Detect which cell encompasses the target text, then output its (x, y) center coordinate. 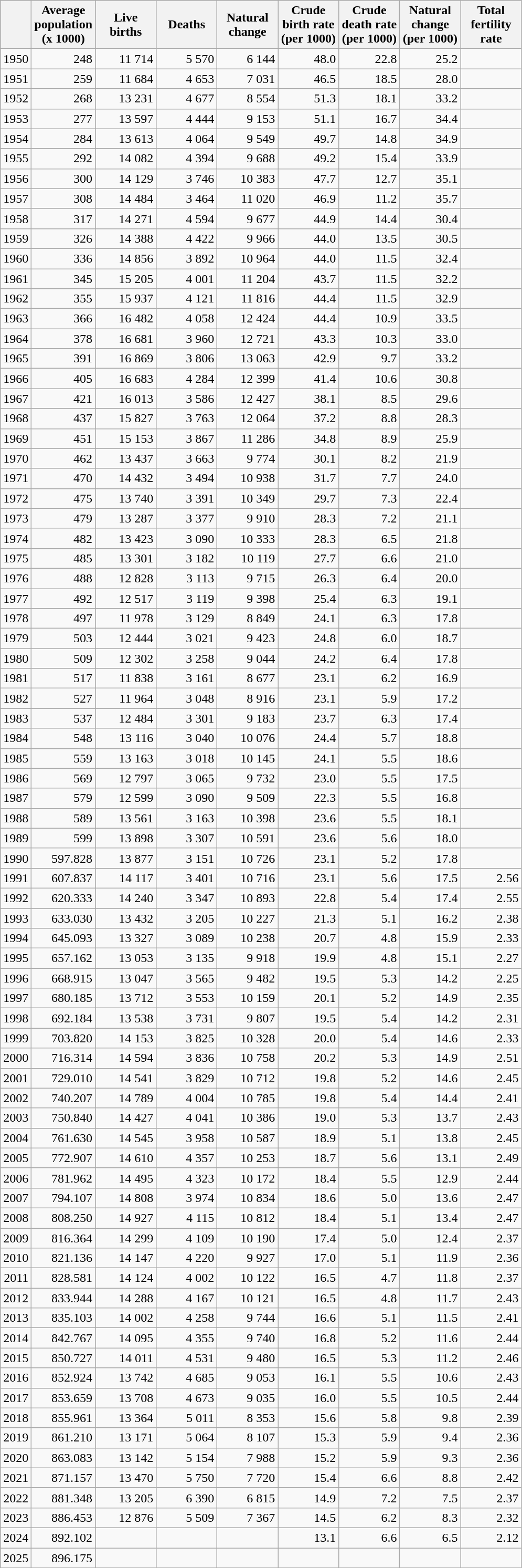
12 444 (126, 639)
597.828 (63, 858)
21.1 (430, 518)
14 927 (126, 1218)
3 892 (187, 258)
2.46 (491, 1358)
13 613 (126, 139)
12 484 (126, 718)
599 (63, 838)
268 (63, 99)
1968 (16, 419)
10 893 (248, 898)
2001 (16, 1078)
12 721 (248, 339)
7.3 (369, 498)
Average population (x 1000) (63, 25)
13.7 (430, 1118)
300 (63, 179)
14 288 (126, 1298)
1971 (16, 478)
32.9 (430, 299)
1960 (16, 258)
13 205 (126, 1498)
4 323 (187, 1178)
4 594 (187, 218)
13 287 (126, 518)
1967 (16, 399)
1954 (16, 139)
3 565 (187, 978)
4 284 (187, 379)
25.9 (430, 438)
1983 (16, 718)
1957 (16, 198)
4 444 (187, 119)
14 129 (126, 179)
794.107 (63, 1198)
11 714 (126, 59)
3 151 (187, 858)
14 789 (126, 1098)
13 116 (126, 738)
13.8 (430, 1138)
19.0 (308, 1118)
5 750 (187, 1478)
2000 (16, 1058)
12 599 (126, 798)
49.2 (308, 159)
14.5 (308, 1518)
11.7 (430, 1298)
4.7 (369, 1278)
497 (63, 619)
772.907 (63, 1158)
3 763 (187, 419)
13 301 (126, 558)
Natural change (248, 25)
3 205 (187, 918)
20.1 (308, 998)
3 586 (187, 399)
6.0 (369, 639)
9.3 (430, 1458)
15.9 (430, 938)
2.49 (491, 1158)
2025 (16, 1558)
9.7 (369, 359)
308 (63, 198)
2.38 (491, 918)
8 677 (248, 678)
3 806 (187, 359)
3 836 (187, 1058)
9 053 (248, 1378)
27.7 (308, 558)
18.0 (430, 838)
8 353 (248, 1418)
15.6 (308, 1418)
14 610 (126, 1158)
10 333 (248, 538)
14 432 (126, 478)
3 065 (187, 778)
2012 (16, 1298)
277 (63, 119)
10 386 (248, 1118)
9 688 (248, 159)
3 089 (187, 938)
2002 (16, 1098)
16.6 (308, 1318)
816.364 (63, 1238)
2015 (16, 1358)
13 561 (126, 818)
509 (63, 658)
1951 (16, 79)
25.2 (430, 59)
2005 (16, 1158)
12 876 (126, 1518)
13 432 (126, 918)
1963 (16, 319)
292 (63, 159)
2021 (16, 1478)
248 (63, 59)
517 (63, 678)
2007 (16, 1198)
607.837 (63, 878)
15.1 (430, 958)
657.162 (63, 958)
11 286 (248, 438)
10 172 (248, 1178)
9 398 (248, 598)
14 082 (126, 159)
15 205 (126, 279)
2.32 (491, 1518)
7.7 (369, 478)
Crude death rate (per 1000) (369, 25)
24.8 (308, 639)
1972 (16, 498)
8 107 (248, 1438)
2024 (16, 1538)
1987 (16, 798)
366 (63, 319)
703.820 (63, 1038)
1969 (16, 438)
2017 (16, 1398)
14 011 (126, 1358)
21.0 (430, 558)
10 349 (248, 498)
3 377 (187, 518)
2.51 (491, 1058)
9 035 (248, 1398)
46.5 (308, 79)
9 482 (248, 978)
14.8 (369, 139)
21.3 (308, 918)
2016 (16, 1378)
4 394 (187, 159)
Crude birth rate (per 1000) (308, 25)
13 898 (126, 838)
11 020 (248, 198)
14 808 (126, 1198)
24.0 (430, 478)
479 (63, 518)
1965 (16, 359)
9 774 (248, 458)
1955 (16, 159)
10 938 (248, 478)
18.8 (430, 738)
29.7 (308, 498)
16.7 (369, 119)
14 271 (126, 218)
1958 (16, 218)
4 258 (187, 1318)
13 163 (126, 758)
13 597 (126, 119)
451 (63, 438)
569 (63, 778)
1953 (16, 119)
34.9 (430, 139)
4 001 (187, 279)
13 171 (126, 1438)
1964 (16, 339)
12 424 (248, 319)
16 482 (126, 319)
7 720 (248, 1478)
13 538 (126, 1018)
10 122 (248, 1278)
10 712 (248, 1078)
9.4 (430, 1438)
861.210 (63, 1438)
1979 (16, 639)
13.4 (430, 1218)
1989 (16, 838)
38.1 (308, 399)
2020 (16, 1458)
26.3 (308, 578)
3 018 (187, 758)
10 758 (248, 1058)
871.157 (63, 1478)
761.630 (63, 1138)
2.12 (491, 1538)
833.944 (63, 1298)
892.102 (63, 1538)
29.6 (430, 399)
22.4 (430, 498)
2009 (16, 1238)
16.0 (308, 1398)
1970 (16, 458)
2022 (16, 1498)
9 927 (248, 1258)
4 064 (187, 139)
14 147 (126, 1258)
15 153 (126, 438)
1973 (16, 518)
4 004 (187, 1098)
1959 (16, 238)
4 115 (187, 1218)
Deaths (187, 25)
10 119 (248, 558)
10 834 (248, 1198)
855.961 (63, 1418)
7.5 (430, 1498)
16 869 (126, 359)
503 (63, 639)
10 726 (248, 858)
43.7 (308, 279)
14 495 (126, 1178)
9 918 (248, 958)
2.35 (491, 998)
11.8 (430, 1278)
32.2 (430, 279)
485 (63, 558)
14 541 (126, 1078)
2008 (16, 1218)
51.3 (308, 99)
9 480 (248, 1358)
9 732 (248, 778)
14 427 (126, 1118)
12 399 (248, 379)
3 119 (187, 598)
835.103 (63, 1318)
10 253 (248, 1158)
2018 (16, 1418)
41.4 (308, 379)
3 960 (187, 339)
22.3 (308, 798)
3 401 (187, 878)
828.581 (63, 1278)
1966 (16, 379)
1994 (16, 938)
10 964 (248, 258)
10.5 (430, 1398)
2014 (16, 1338)
2.25 (491, 978)
1982 (16, 698)
3 731 (187, 1018)
9 807 (248, 1018)
31.7 (308, 478)
1991 (16, 878)
10 328 (248, 1038)
23.7 (308, 718)
3 135 (187, 958)
482 (63, 538)
12 302 (126, 658)
3 307 (187, 838)
4 220 (187, 1258)
21.9 (430, 458)
30.4 (430, 218)
14 002 (126, 1318)
405 (63, 379)
13 231 (126, 99)
9 677 (248, 218)
37.2 (308, 419)
24.2 (308, 658)
14 153 (126, 1038)
3 553 (187, 998)
51.1 (308, 119)
12 828 (126, 578)
4 058 (187, 319)
47.7 (308, 179)
8.9 (369, 438)
2.55 (491, 898)
19.9 (308, 958)
10.3 (369, 339)
4 355 (187, 1338)
589 (63, 818)
30.1 (308, 458)
492 (63, 598)
12 517 (126, 598)
4 041 (187, 1118)
13 470 (126, 1478)
21.8 (430, 538)
4 109 (187, 1238)
48.0 (308, 59)
2019 (16, 1438)
1976 (16, 578)
12.9 (430, 1178)
9 715 (248, 578)
35.7 (430, 198)
3 746 (187, 179)
11 838 (126, 678)
3 391 (187, 498)
28.0 (430, 79)
5.8 (369, 1418)
1962 (16, 299)
13 047 (126, 978)
740.207 (63, 1098)
12 427 (248, 399)
2004 (16, 1138)
2.56 (491, 878)
12.4 (430, 1238)
12 797 (126, 778)
17.0 (308, 1258)
462 (63, 458)
7 367 (248, 1518)
4 357 (187, 1158)
16.9 (430, 678)
729.010 (63, 1078)
43.3 (308, 339)
25.4 (308, 598)
8.3 (430, 1518)
259 (63, 79)
14 299 (126, 1238)
7 988 (248, 1458)
20.7 (308, 938)
10 591 (248, 838)
2.42 (491, 1478)
1996 (16, 978)
20.2 (308, 1058)
34.8 (308, 438)
326 (63, 238)
10 121 (248, 1298)
7 031 (248, 79)
11.6 (430, 1338)
13 437 (126, 458)
11 964 (126, 698)
30.8 (430, 379)
1997 (16, 998)
4 653 (187, 79)
13 327 (126, 938)
317 (63, 218)
3 663 (187, 458)
9 423 (248, 639)
3 867 (187, 438)
781.962 (63, 1178)
17.2 (430, 698)
1981 (16, 678)
850.727 (63, 1358)
10 145 (248, 758)
1995 (16, 958)
Live births (126, 25)
16.2 (430, 918)
645.093 (63, 938)
15.3 (308, 1438)
345 (63, 279)
852.924 (63, 1378)
11 204 (248, 279)
3 021 (187, 639)
14 095 (126, 1338)
19.1 (430, 598)
10 785 (248, 1098)
716.314 (63, 1058)
5 064 (187, 1438)
18.5 (369, 79)
14 388 (126, 238)
13 740 (126, 498)
33.9 (430, 159)
1993 (16, 918)
16 683 (126, 379)
33.5 (430, 319)
10.9 (369, 319)
10 587 (248, 1138)
11 816 (248, 299)
1984 (16, 738)
1990 (16, 858)
14 240 (126, 898)
10 238 (248, 938)
378 (63, 339)
3 161 (187, 678)
13.6 (430, 1198)
3 974 (187, 1198)
2013 (16, 1318)
692.184 (63, 1018)
1975 (16, 558)
5 509 (187, 1518)
391 (63, 359)
548 (63, 738)
33.0 (430, 339)
633.030 (63, 918)
10 398 (248, 818)
13 142 (126, 1458)
1998 (16, 1018)
4 002 (187, 1278)
559 (63, 758)
527 (63, 698)
Total fertility rate (491, 25)
35.1 (430, 179)
3 464 (187, 198)
5 570 (187, 59)
13 063 (248, 359)
1985 (16, 758)
13 877 (126, 858)
6 815 (248, 1498)
3 163 (187, 818)
1992 (16, 898)
5 154 (187, 1458)
5.7 (369, 738)
13 708 (126, 1398)
4 167 (187, 1298)
9 966 (248, 238)
4 677 (187, 99)
1961 (16, 279)
8.2 (369, 458)
14 124 (126, 1278)
9 183 (248, 718)
42.9 (308, 359)
4 422 (187, 238)
10 190 (248, 1238)
3 494 (187, 478)
8.5 (369, 399)
16 681 (126, 339)
10 227 (248, 918)
4 121 (187, 299)
488 (63, 578)
13 364 (126, 1418)
3 829 (187, 1078)
355 (63, 299)
1974 (16, 538)
5 011 (187, 1418)
9 153 (248, 119)
3 258 (187, 658)
863.083 (63, 1458)
14 856 (126, 258)
3 301 (187, 718)
3 347 (187, 898)
437 (63, 419)
886.453 (63, 1518)
4 685 (187, 1378)
421 (63, 399)
1986 (16, 778)
14 117 (126, 878)
49.7 (308, 139)
44.9 (308, 218)
10 159 (248, 998)
32.4 (430, 258)
2.31 (491, 1018)
9 509 (248, 798)
1999 (16, 1038)
10 383 (248, 179)
1980 (16, 658)
12 064 (248, 419)
6 390 (187, 1498)
13 423 (126, 538)
34.4 (430, 119)
336 (63, 258)
3 048 (187, 698)
1952 (16, 99)
2010 (16, 1258)
13 712 (126, 998)
9 744 (248, 1318)
14 545 (126, 1138)
3 113 (187, 578)
30.5 (430, 238)
10 716 (248, 878)
9 910 (248, 518)
3 182 (187, 558)
3 825 (187, 1038)
2011 (16, 1278)
579 (63, 798)
9.8 (430, 1418)
1950 (16, 59)
12.7 (369, 179)
13.5 (369, 238)
10 812 (248, 1218)
15 827 (126, 419)
9 740 (248, 1338)
2.39 (491, 1418)
3 129 (187, 619)
3 958 (187, 1138)
680.185 (63, 998)
Natural change (per 1000) (430, 25)
9 549 (248, 139)
4 673 (187, 1398)
1988 (16, 818)
2003 (16, 1118)
14 484 (126, 198)
750.840 (63, 1118)
16 013 (126, 399)
668.915 (63, 978)
853.659 (63, 1398)
537 (63, 718)
1978 (16, 619)
9 044 (248, 658)
11 684 (126, 79)
821.136 (63, 1258)
15 937 (126, 299)
4 531 (187, 1358)
2023 (16, 1518)
881.348 (63, 1498)
1956 (16, 179)
10 076 (248, 738)
475 (63, 498)
8 554 (248, 99)
14 594 (126, 1058)
8 849 (248, 619)
23.0 (308, 778)
24.4 (308, 738)
11 978 (126, 619)
1977 (16, 598)
896.175 (63, 1558)
842.767 (63, 1338)
18.9 (308, 1138)
808.250 (63, 1218)
284 (63, 139)
46.9 (308, 198)
3 040 (187, 738)
13 053 (126, 958)
16.1 (308, 1378)
2006 (16, 1178)
620.333 (63, 898)
8 916 (248, 698)
13 742 (126, 1378)
2.27 (491, 958)
6 144 (248, 59)
11.9 (430, 1258)
15.2 (308, 1458)
470 (63, 478)
